Search for the cell housing the specified text and yield its [X, Y] center coordinate. 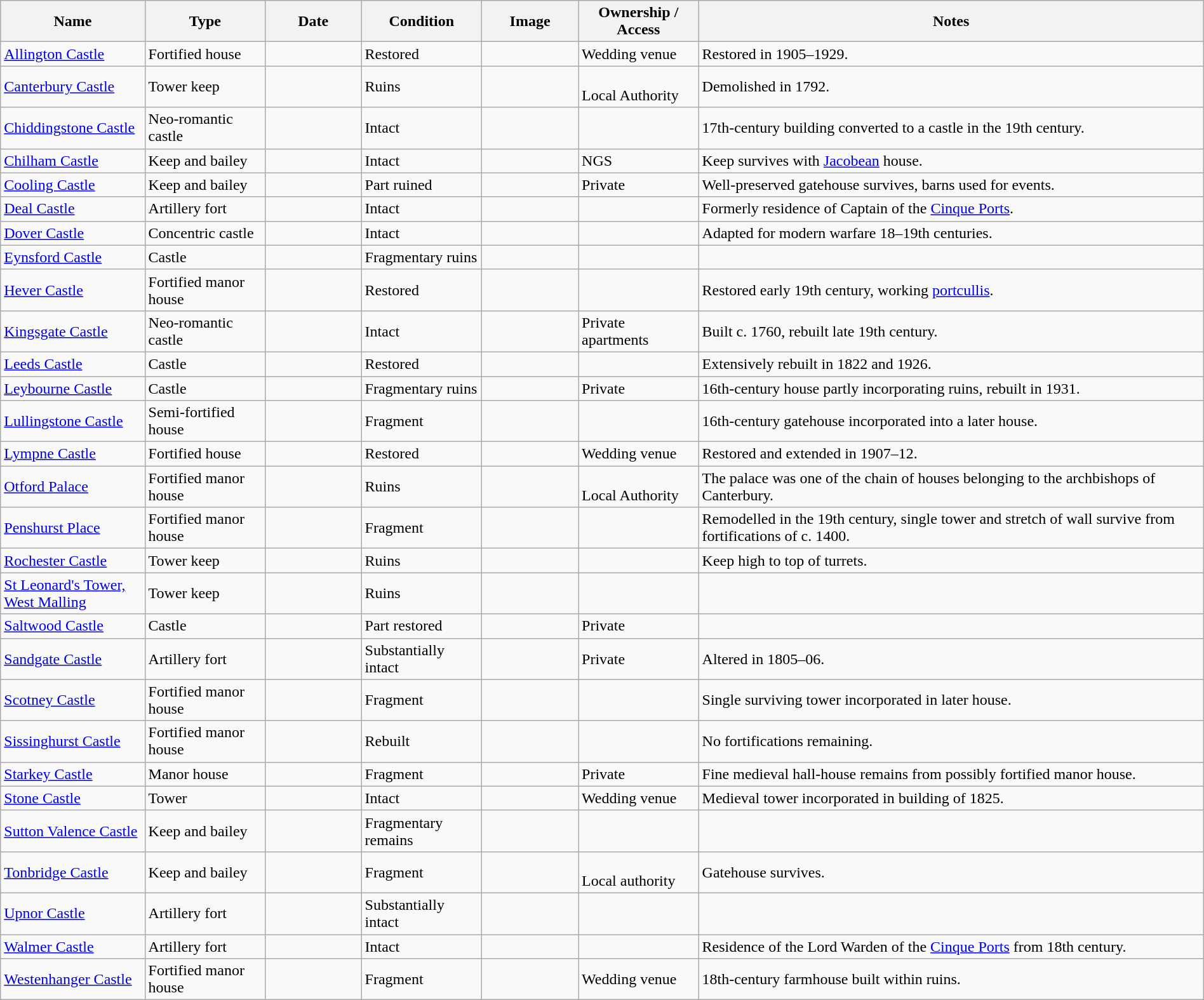
Kingsgate Castle [72, 331]
Notes [951, 22]
Medieval tower incorporated in building of 1825. [951, 798]
Leeds Castle [72, 364]
Condition [422, 22]
Restored and extended in 1907–12. [951, 454]
Well-preserved gatehouse survives, barns used for events. [951, 185]
Extensively rebuilt in 1822 and 1926. [951, 364]
Stone Castle [72, 798]
Deal Castle [72, 209]
Lullingstone Castle [72, 422]
Part restored [422, 626]
Hever Castle [72, 290]
Remodelled in the 19th century, single tower and stretch of wall survive from fortifications of c. 1400. [951, 528]
No fortifications remaining. [951, 742]
Keep high to top of turrets. [951, 561]
Chilham Castle [72, 161]
18th-century farmhouse built within ruins. [951, 979]
NGS [639, 161]
Name [72, 22]
Formerly residence of Captain of the Cinque Ports. [951, 209]
Private apartments [639, 331]
Tonbridge Castle [72, 872]
Chiddingstone Castle [72, 128]
Starkey Castle [72, 774]
Canterbury Castle [72, 86]
Penshurst Place [72, 528]
Restored in 1905–1929. [951, 54]
Built c. 1760, rebuilt late 19th century. [951, 331]
Allington Castle [72, 54]
Sutton Valence Castle [72, 830]
Adapted for modern warfare 18–19th centuries. [951, 233]
Dover Castle [72, 233]
Concentric castle [204, 233]
Altered in 1805–06. [951, 659]
Part ruined [422, 185]
Ownership / Access [639, 22]
Westenhanger Castle [72, 979]
Scotney Castle [72, 700]
Sissinghurst Castle [72, 742]
Type [204, 22]
16th-century house partly incorporating ruins, rebuilt in 1931. [951, 388]
Demolished in 1792. [951, 86]
17th-century building converted to a castle in the 19th century. [951, 128]
Fine medieval hall-house remains from possibly fortified manor house. [951, 774]
Leybourne Castle [72, 388]
Single surviving tower incorporated in later house. [951, 700]
Tower [204, 798]
Local authority [639, 872]
Upnor Castle [72, 913]
Otford Palace [72, 486]
Keep survives with Jacobean house. [951, 161]
Sandgate Castle [72, 659]
Image [530, 22]
Walmer Castle [72, 947]
Residence of the Lord Warden of the Cinque Ports from 18th century. [951, 947]
St Leonard's Tower, West Malling [72, 593]
Eynsford Castle [72, 257]
Rochester Castle [72, 561]
The palace was one of the chain of houses belonging to the archbishops of Canterbury. [951, 486]
16th-century gatehouse incorporated into a later house. [951, 422]
Manor house [204, 774]
Cooling Castle [72, 185]
Rebuilt [422, 742]
Gatehouse survives. [951, 872]
Saltwood Castle [72, 626]
Fragmentary remains [422, 830]
Restored early 19th century, working portcullis. [951, 290]
Lympne Castle [72, 454]
Semi-fortified house [204, 422]
Date [314, 22]
